Provide the (X, Y) coordinate of the cell's center where the given text is located.  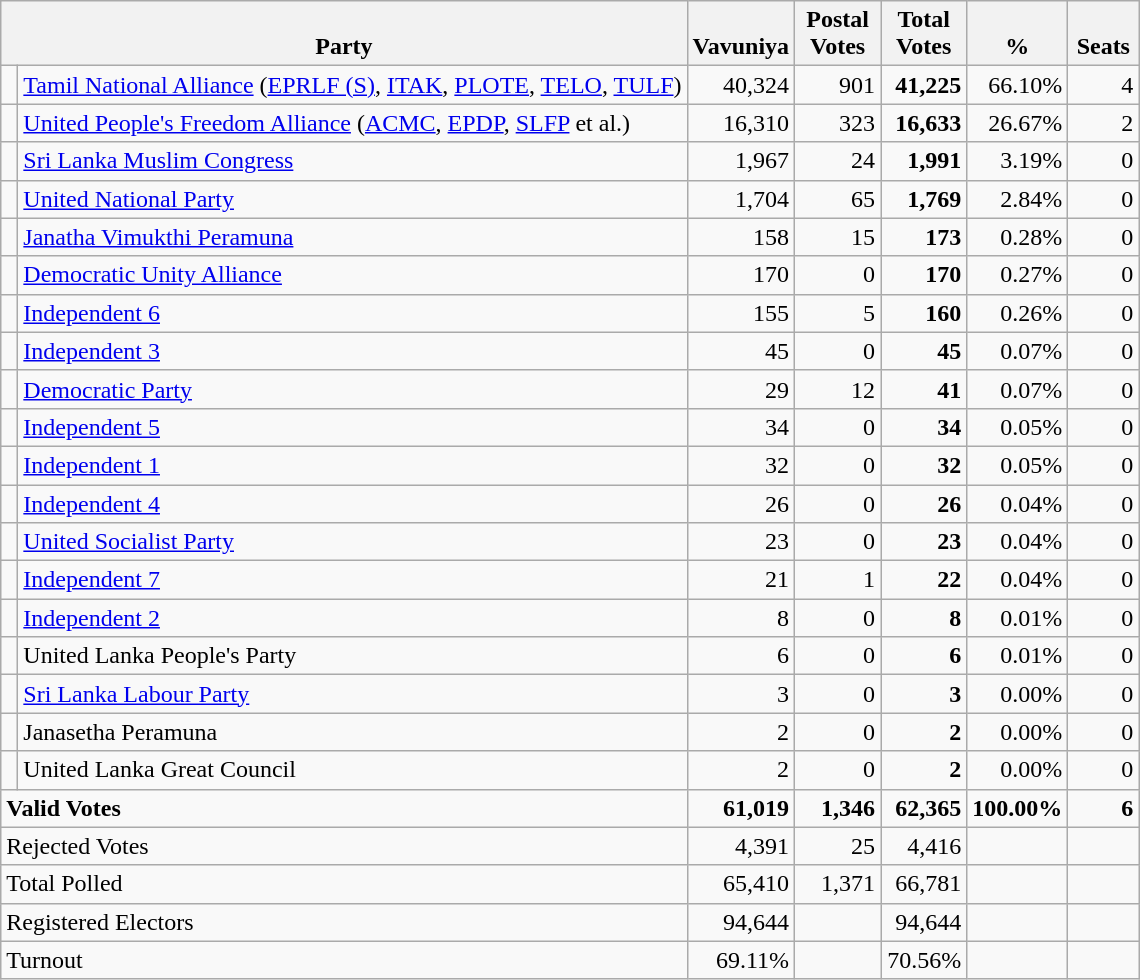
United People's Freedom Alliance (ACMC, EPDP, SLFP et al.) (352, 123)
25 (838, 846)
Tamil National Alliance (EPRLF (S), ITAK, PLOTE, TELO, TULF) (352, 85)
3.19% (1018, 161)
Independent 6 (352, 313)
Independent 2 (352, 618)
65 (838, 199)
15 (838, 237)
0.26% (1018, 313)
Independent 3 (352, 351)
21 (741, 580)
65,410 (741, 884)
24 (838, 161)
4,416 (924, 846)
PostalVotes (838, 34)
Sri Lanka Muslim Congress (352, 161)
70.56% (924, 960)
66.10% (1018, 85)
Valid Votes (344, 808)
61,019 (741, 808)
Registered Electors (344, 922)
Rejected Votes (344, 846)
1,371 (838, 884)
Janatha Vimukthi Peramuna (352, 237)
29 (741, 389)
1,704 (741, 199)
Independent 1 (352, 465)
5 (838, 313)
0.27% (1018, 275)
1,346 (838, 808)
62,365 (924, 808)
Total Polled (344, 884)
United Socialist Party (352, 542)
100.00% (1018, 808)
4 (1104, 85)
1,967 (741, 161)
Party (344, 34)
Seats (1104, 34)
69.11% (741, 960)
United Lanka People's Party (352, 656)
Turnout (344, 960)
Democratic Unity Alliance (352, 275)
66,781 (924, 884)
158 (741, 237)
40,324 (741, 85)
41,225 (924, 85)
22 (924, 580)
Sri Lanka Labour Party (352, 694)
160 (924, 313)
United National Party (352, 199)
Democratic Party (352, 389)
4,391 (741, 846)
Independent 7 (352, 580)
16,310 (741, 123)
Vavuniya (741, 34)
1 (838, 580)
12 (838, 389)
2.84% (1018, 199)
323 (838, 123)
United Lanka Great Council (352, 770)
% (1018, 34)
1,769 (924, 199)
16,633 (924, 123)
41 (924, 389)
Janasetha Peramuna (352, 732)
155 (741, 313)
1,991 (924, 161)
173 (924, 237)
Total Votes (924, 34)
Independent 5 (352, 427)
0.28% (1018, 237)
Independent 4 (352, 503)
26.67% (1018, 123)
901 (838, 85)
